Output the (X, Y) coordinate of the center of the cell containing the given text.  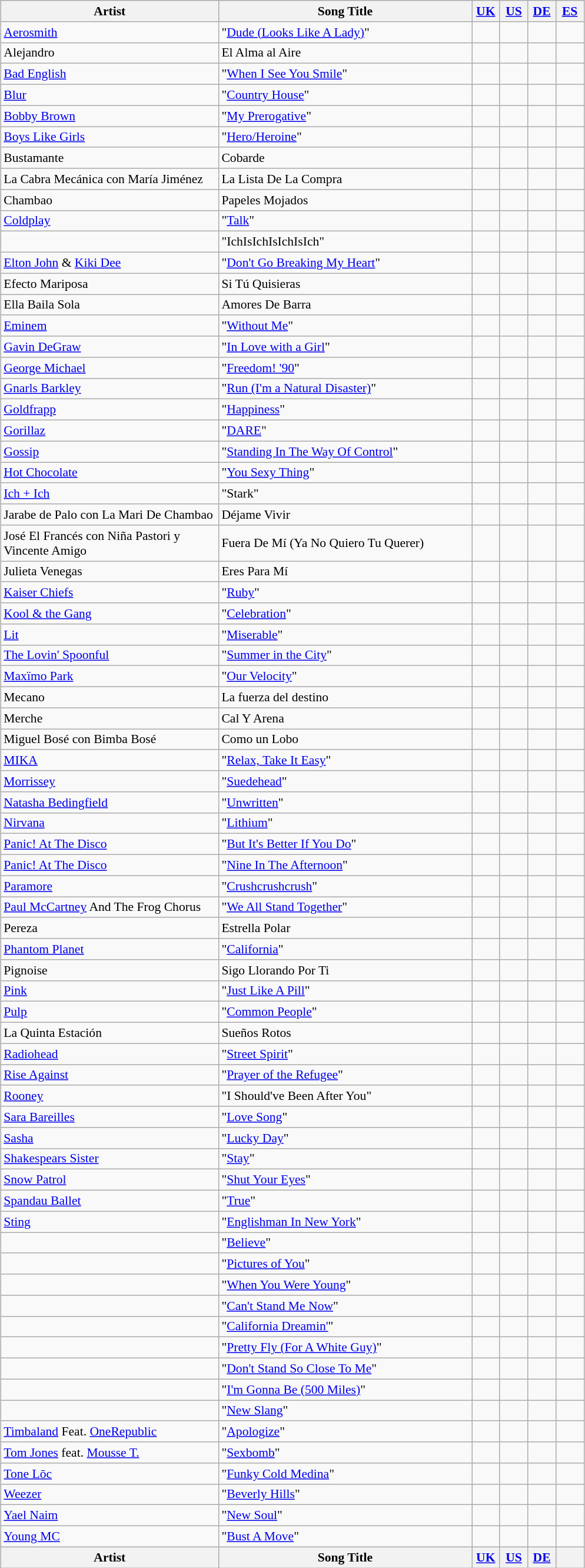
Morrissey (109, 781)
La fuerza del destino (345, 697)
"Without Me" (345, 326)
Efecto Mariposa (109, 284)
Como un Lobo (345, 740)
Alejandro (109, 53)
Nirvana (109, 823)
"When You Were Young" (345, 1285)
Tone Lōc (109, 1473)
Chambao (109, 200)
Timbaland Feat. OneRepublic (109, 1431)
La Cabra Mecánica con María Jiménez (109, 179)
Rise Against (109, 1075)
Sueños Rotos (345, 1033)
Si Tú Quisieras (345, 284)
Pulp (109, 1012)
"Love Song" (345, 1117)
"Stay" (345, 1159)
"Relax, Take It Easy" (345, 760)
Fuera De Mí (Ya No Quiero Tu Querer) (345, 543)
Rooney (109, 1096)
Gossip (109, 452)
"Hero/Heroine" (345, 137)
Kool & the Gang (109, 614)
Gorillaz (109, 430)
"Shut Your Eyes" (345, 1180)
MIKA (109, 760)
Yael Naim (109, 1516)
Ella Baila Sola (109, 305)
Jarabe de Palo con La Mari De Chambao (109, 515)
Natasha Bedingfield (109, 802)
"Ruby" (345, 592)
José El Francés con Niña Pastori y Vincente Amigo (109, 543)
"Prayer of the Refugee" (345, 1075)
La Quinta Estación (109, 1033)
"Celebration" (345, 614)
"When I See You Smile" (345, 74)
"Pretty Fly (For A White Guy)" (345, 1348)
"Talk" (345, 221)
The Lovin' Spoonful (109, 655)
"I Should've Been After You" (345, 1096)
"Country House" (345, 95)
Sara Bareilles (109, 1117)
Pignoise (109, 970)
"Don't Go Breaking My Heart" (345, 263)
Shakespears Sister (109, 1159)
"But It's Better If You Do" (345, 844)
"Beverly Hills" (345, 1494)
Bobby Brown (109, 116)
Paramore (109, 886)
"In Love with a Girl" (345, 347)
Pink (109, 991)
Déjame Vivir (345, 515)
Gnarls Barkley (109, 389)
Aerosmith (109, 32)
George Michael (109, 367)
Sigo Llorando Por Ti (345, 970)
Blur (109, 95)
Maxïmo Park (109, 677)
"California" (345, 949)
"Suedehead" (345, 781)
Spandau Ballet (109, 1201)
"We All Stand Together" (345, 907)
Mecano (109, 697)
Papeles Mojados (345, 200)
"New Slang" (345, 1411)
Kaiser Chiefs (109, 592)
Coldplay (109, 221)
"Standing In The Way Of Control" (345, 452)
"Run (I'm a Natural Disaster)" (345, 389)
"Stark" (345, 493)
"Summer in the City" (345, 655)
Phantom Planet (109, 949)
"Miserable" (345, 634)
Sasha (109, 1138)
Lit (109, 634)
"Crushcrushcrush" (345, 886)
Ich + Ich (109, 493)
"You Sexy Thing" (345, 472)
"Freedom! '90" (345, 367)
La Lista De La Compra (345, 179)
Merche (109, 718)
"Bust A Move" (345, 1536)
"Common People" (345, 1012)
"My Prerogative" (345, 116)
"Lucky Day" (345, 1138)
"Lithium" (345, 823)
"Sexbomb" (345, 1453)
Bustamante (109, 158)
Sting (109, 1222)
"Englishman In New York" (345, 1222)
Radiohead (109, 1054)
Snow Patrol (109, 1180)
"IchIsIchIsIchIsIch" (345, 242)
Amores De Barra (345, 305)
Eres Para Mí (345, 571)
"Street Spirit" (345, 1054)
"Our Velocity" (345, 677)
"Nine In The Afternoon" (345, 865)
"Unwritten" (345, 802)
"New Soul" (345, 1516)
Paul McCartney And The Frog Chorus (109, 907)
Pereza (109, 928)
"Dude (Looks Like A Lady)" (345, 32)
Cobarde (345, 158)
"Apologize" (345, 1431)
"California Dreamin'" (345, 1327)
Young MC (109, 1536)
"Funky Cold Medina" (345, 1473)
Estrella Polar (345, 928)
Hot Chocolate (109, 472)
Eminem (109, 326)
"I'm Gonna Be (500 Miles)" (345, 1390)
"Pictures of You" (345, 1264)
Cal Y Arena (345, 718)
Miguel Bosé con Bimba Bosé (109, 740)
Tom Jones feat. Mousse T. (109, 1453)
Gavin DeGraw (109, 347)
"Believe" (345, 1242)
Julieta Venegas (109, 571)
Weezer (109, 1494)
"Happiness" (345, 410)
"DARE" (345, 430)
"Just Like A Pill" (345, 991)
Boys Like Girls (109, 137)
El Alma al Aire (345, 53)
Elton John & Kiki Dee (109, 263)
"True" (345, 1201)
ES (570, 11)
"Can't Stand Me Now" (345, 1305)
Goldfrapp (109, 410)
"Don't Stand So Close To Me" (345, 1368)
Bad English (109, 74)
